Determine the [x, y] coordinate at the center of the cell enclosing the given text.  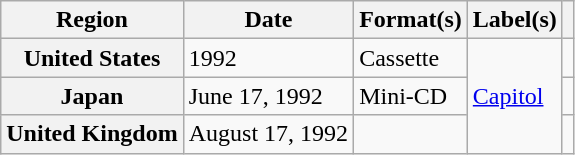
Date [268, 20]
Capitol [514, 96]
1992 [268, 58]
United Kingdom [92, 134]
Japan [92, 96]
Cassette [411, 58]
Region [92, 20]
Format(s) [411, 20]
Mini-CD [411, 96]
June 17, 1992 [268, 96]
United States [92, 58]
August 17, 1992 [268, 134]
Label(s) [514, 20]
